Detect which cell encompasses the target text, then output its (X, Y) center coordinate. 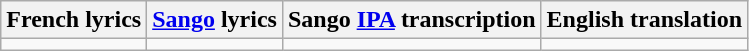
English translation (644, 20)
Sango lyrics (215, 20)
French lyrics (74, 20)
Sango IPA transcription (412, 20)
